Provide the (x, y) coordinate of the cell's center where the given text is located.  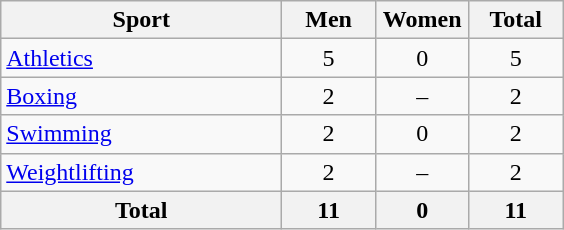
Women (422, 20)
Weightlifting (142, 172)
Sport (142, 20)
Men (329, 20)
Swimming (142, 134)
Boxing (142, 96)
Athletics (142, 58)
